Find where the given text appears and provide that cell's center as [X, Y] coordinate. 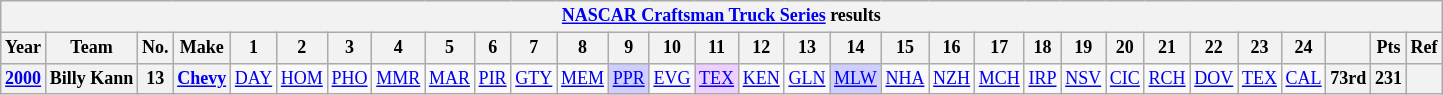
PHO [350, 78]
Pts [1389, 48]
CAL [1304, 78]
MLW [856, 78]
14 [856, 48]
5 [450, 48]
20 [1126, 48]
12 [761, 48]
NSV [1084, 78]
Year [24, 48]
DOV [1214, 78]
Billy Kann [91, 78]
HOM [302, 78]
2 [302, 48]
MCH [999, 78]
IRP [1042, 78]
Chevy [202, 78]
22 [1214, 48]
MMR [398, 78]
8 [583, 48]
2000 [24, 78]
1 [253, 48]
9 [628, 48]
Team [91, 48]
24 [1304, 48]
11 [717, 48]
RCH [1167, 78]
CIC [1126, 78]
MAR [450, 78]
KEN [761, 78]
NHA [905, 78]
NASCAR Craftsman Truck Series results [722, 16]
EVG [672, 78]
GTY [534, 78]
23 [1260, 48]
18 [1042, 48]
GLN [807, 78]
19 [1084, 48]
17 [999, 48]
7 [534, 48]
DAY [253, 78]
21 [1167, 48]
6 [492, 48]
3 [350, 48]
73rd [1348, 78]
NZH [952, 78]
No. [156, 48]
PIR [492, 78]
4 [398, 48]
16 [952, 48]
231 [1389, 78]
15 [905, 48]
10 [672, 48]
Ref [1424, 48]
PPR [628, 78]
Make [202, 48]
MEM [583, 78]
